Identify which cell holds the provided text, then report its (x, y) central coordinate. 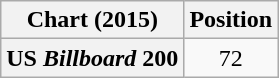
Position (231, 20)
Chart (2015) (92, 20)
US Billboard 200 (92, 58)
72 (231, 58)
